Detect which cell encompasses the target text, then output its [x, y] center coordinate. 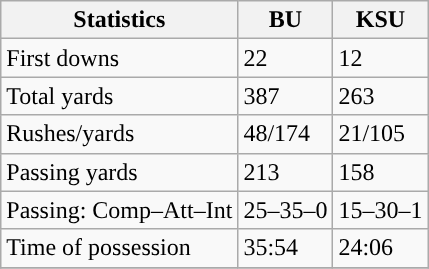
Statistics [120, 20]
Total yards [120, 96]
158 [380, 172]
15–30–1 [380, 210]
48/174 [286, 134]
Passing: Comp–Att–Int [120, 210]
Rushes/yards [120, 134]
35:54 [286, 248]
21/105 [380, 134]
25–35–0 [286, 210]
22 [286, 58]
263 [380, 96]
BU [286, 20]
KSU [380, 20]
12 [380, 58]
213 [286, 172]
First downs [120, 58]
Time of possession [120, 248]
387 [286, 96]
Passing yards [120, 172]
24:06 [380, 248]
